Find where the given text appears and provide that cell's center as [X, Y] coordinate. 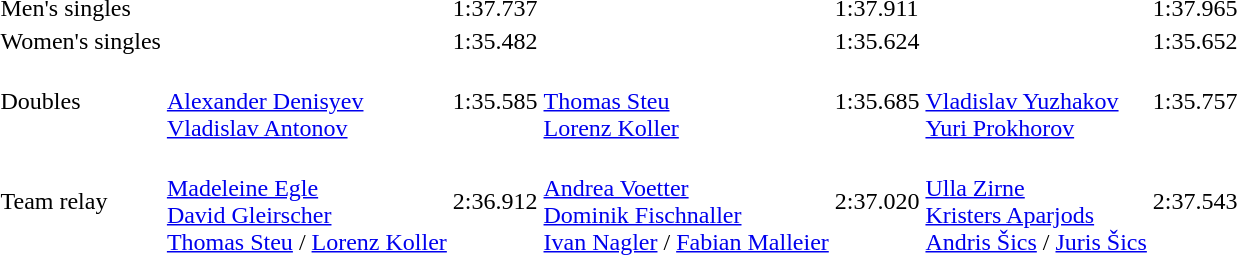
Vladislav YuzhakovYuri Prokhorov [1036, 101]
1:35.624 [877, 41]
Thomas SteuLorenz Koller [686, 101]
Alexander DenisyevVladislav Antonov [306, 101]
1:35.482 [495, 41]
1:35.685 [877, 101]
1:35.585 [495, 101]
